Output the [X, Y] coordinate of the center of the cell containing the given text.  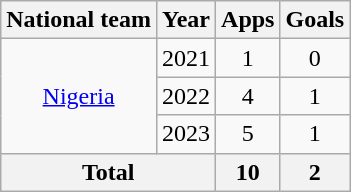
2023 [186, 134]
2021 [186, 58]
Goals [315, 20]
Nigeria [79, 96]
Year [186, 20]
0 [315, 58]
Total [108, 172]
10 [248, 172]
National team [79, 20]
Apps [248, 20]
2022 [186, 96]
4 [248, 96]
2 [315, 172]
5 [248, 134]
